Locate the cell with the specified text and output its [x, y] center coordinate. 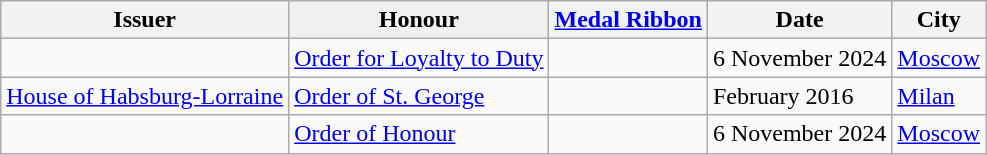
Date [799, 20]
Order of Honour [419, 134]
House of Habsburg-Lorraine [145, 96]
Issuer [145, 20]
Milan [939, 96]
City [939, 20]
Order of St. George [419, 96]
Honour [419, 20]
Order for Loyalty to Duty [419, 58]
February 2016 [799, 96]
Medal Ribbon [628, 20]
